Detect which cell encompasses the target text, then output its [x, y] center coordinate. 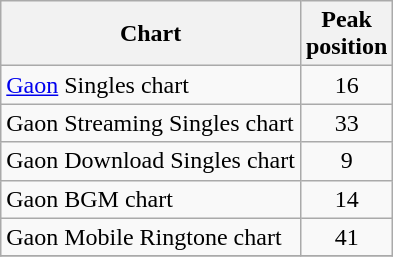
Peakposition [346, 34]
16 [346, 85]
Gaon Streaming Singles chart [151, 123]
33 [346, 123]
Gaon BGM chart [151, 199]
14 [346, 199]
Chart [151, 34]
9 [346, 161]
41 [346, 237]
Gaon Singles chart [151, 85]
Gaon Mobile Ringtone chart [151, 237]
Gaon Download Singles chart [151, 161]
